Provide the (x, y) coordinate of the cell's center where the given text is located.  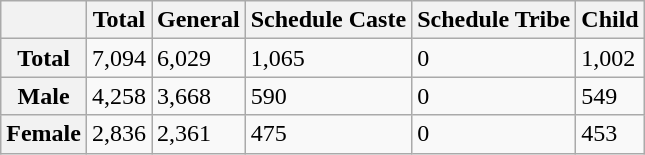
Schedule Tribe (494, 20)
1,065 (328, 58)
475 (328, 134)
4,258 (118, 96)
2,361 (199, 134)
590 (328, 96)
Child (610, 20)
6,029 (199, 58)
2,836 (118, 134)
Schedule Caste (328, 20)
Female (44, 134)
549 (610, 96)
1,002 (610, 58)
3,668 (199, 96)
453 (610, 134)
7,094 (118, 58)
General (199, 20)
Male (44, 96)
